Search for the cell housing the specified text and yield its (X, Y) center coordinate. 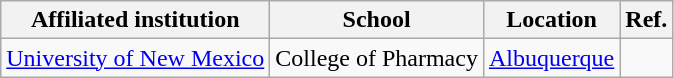
School (377, 20)
Albuquerque (551, 58)
University of New Mexico (136, 58)
College of Pharmacy (377, 58)
Location (551, 20)
Ref. (646, 20)
Affiliated institution (136, 20)
